Output the [X, Y] coordinate of the center of the cell containing the given text.  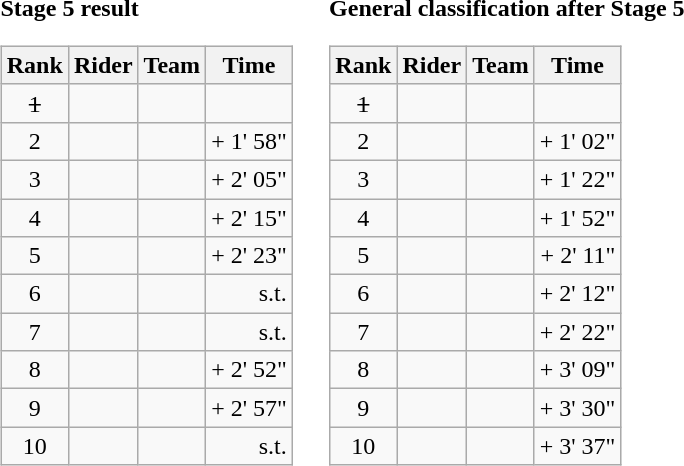
+ 2' 23" [250, 256]
+ 2' 15" [250, 217]
+ 2' 52" [250, 370]
+ 1' 22" [578, 179]
+ 2' 22" [578, 332]
+ 1' 52" [578, 217]
+ 2' 05" [250, 179]
+ 2' 12" [578, 294]
+ 1' 02" [578, 141]
+ 1' 58" [250, 141]
+ 3' 30" [578, 408]
+ 3' 37" [578, 446]
+ 2' 11" [578, 256]
+ 2' 57" [250, 408]
+ 3' 09" [578, 370]
